Capture the cell that displays the provided text and extract its (x, y) central coordinate. 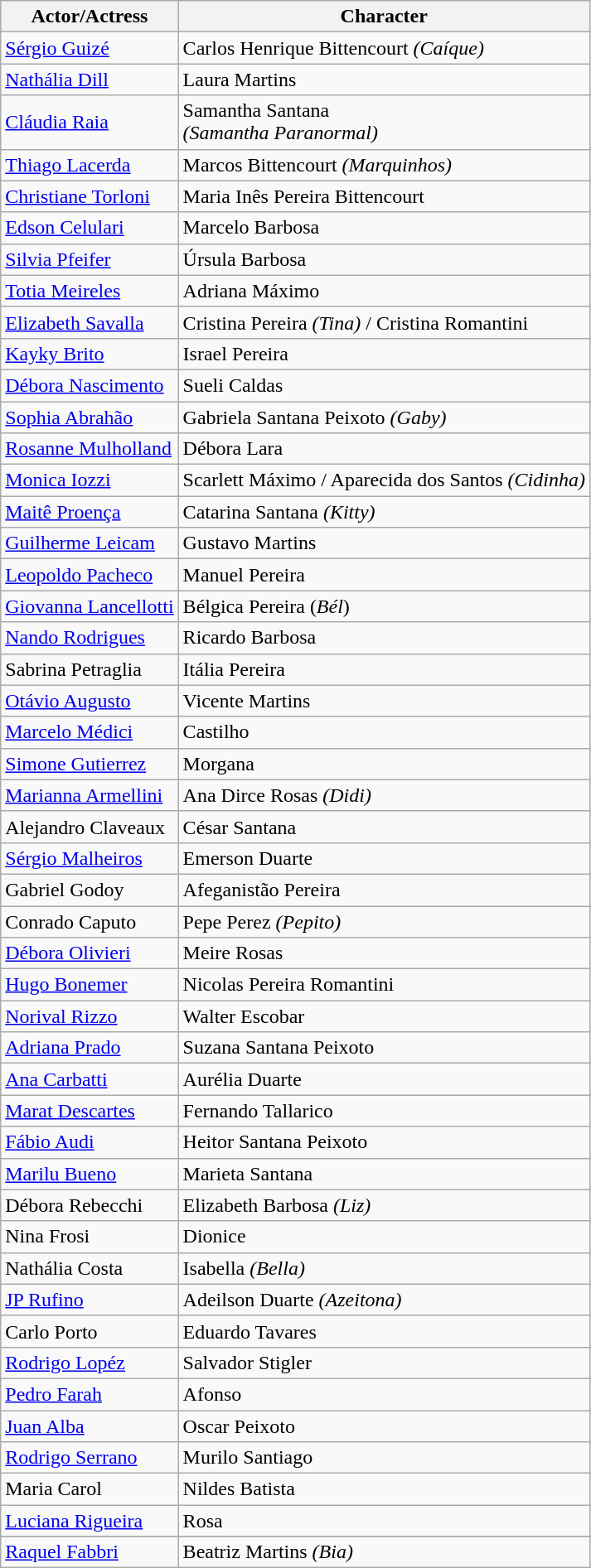
Ricardo Barbosa (384, 638)
Rosa (384, 1521)
Beatriz Martins (Bia) (384, 1552)
Débora Olivieri (90, 953)
Vicente Martins (384, 701)
Catarina Santana (Kitty) (384, 512)
Manuel Pereira (384, 575)
Débora Nascimento (90, 385)
Cristina Pereira (Tina) / Cristina Romantini (384, 322)
Raquel Fabbri (90, 1552)
Otávio Augusto (90, 701)
Actor/Actress (90, 17)
Nildes Batista (384, 1489)
Character (384, 17)
Débora Rebecchi (90, 1205)
Ana Dirce Rosas (Didi) (384, 795)
Dionice (384, 1237)
Oscar Peixoto (384, 1426)
Thiago Lacerda (90, 165)
Rodrigo Lopéz (90, 1363)
Itália Pereira (384, 669)
Maria Carol (90, 1489)
Ana Carbatti (90, 1079)
Nina Frosi (90, 1237)
Emerson Duarte (384, 858)
Sérgio Guizé (90, 48)
Marieta Santana (384, 1174)
Nicolas Pereira Romantini (384, 985)
Kayky Brito (90, 354)
Murilo Santiago (384, 1458)
Simone Gutierrez (90, 764)
César Santana (384, 827)
Maria Inês Pereira Bittencourt (384, 196)
Heitor Santana Peixoto (384, 1142)
Nando Rodrigues (90, 638)
Salvador Stigler (384, 1363)
Sophia Abrahão (90, 417)
Samantha Santana(Samantha Paranormal) (384, 123)
Elizabeth Barbosa (Liz) (384, 1205)
Castilho (384, 732)
Débora Lara (384, 449)
Cláudia Raia (90, 123)
Maitê Proença (90, 512)
Walter Escobar (384, 1016)
Bélgica Pereira (Bél) (384, 606)
Norival Rizzo (90, 1016)
Giovanna Lancellotti (90, 606)
Afonso (384, 1394)
Nathália Costa (90, 1268)
Edson Celulari (90, 228)
Fernando Tallarico (384, 1111)
Gabriela Santana Peixoto (Gaby) (384, 417)
JP Rufino (90, 1300)
Carlos Henrique Bittencourt (Caíque) (384, 48)
Carlo Porto (90, 1331)
Aurélia Duarte (384, 1079)
Marianna Armellini (90, 795)
Suzana Santana Peixoto (384, 1048)
Marcos Bittencourt (Marquinhos) (384, 165)
Monica Iozzi (90, 480)
Alejandro Claveaux (90, 827)
Elizabeth Savalla (90, 322)
Meire Rosas (384, 953)
Gabriel Godoy (90, 890)
Nathália Dill (90, 80)
Pedro Farah (90, 1394)
Christiane Torloni (90, 196)
Úrsula Barbosa (384, 259)
Marat Descartes (90, 1111)
Laura Martins (384, 80)
Juan Alba (90, 1426)
Rosanne Mulholland (90, 449)
Totia Meireles (90, 291)
Adriana Máximo (384, 291)
Sueli Caldas (384, 385)
Isabella (Bella) (384, 1268)
Marilu Bueno (90, 1174)
Conrado Caputo (90, 922)
Rodrigo Serrano (90, 1458)
Afeganistão Pereira (384, 890)
Marcelo Médici (90, 732)
Adriana Prado (90, 1048)
Guilherme Leicam (90, 543)
Gustavo Martins (384, 543)
Morgana (384, 764)
Israel Pereira (384, 354)
Marcelo Barbosa (384, 228)
Hugo Bonemer (90, 985)
Leopoldo Pacheco (90, 575)
Sabrina Petraglia (90, 669)
Adeilson Duarte (Azeitona) (384, 1300)
Eduardo Tavares (384, 1331)
Fábio Audi (90, 1142)
Pepe Perez (Pepito) (384, 922)
Silvia Pfeifer (90, 259)
Sérgio Malheiros (90, 858)
Luciana Rigueira (90, 1521)
Scarlett Máximo / Aparecida dos Santos (Cidinha) (384, 480)
